Find where the given text appears and provide that cell's center as [X, Y] coordinate. 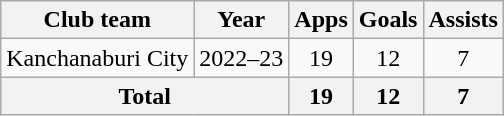
Total [145, 96]
Assists [463, 20]
2022–23 [242, 58]
Apps [321, 20]
Year [242, 20]
Club team [98, 20]
Kanchanaburi City [98, 58]
Goals [388, 20]
